Provide the (X, Y) coordinate of the cell's center where the given text is located.  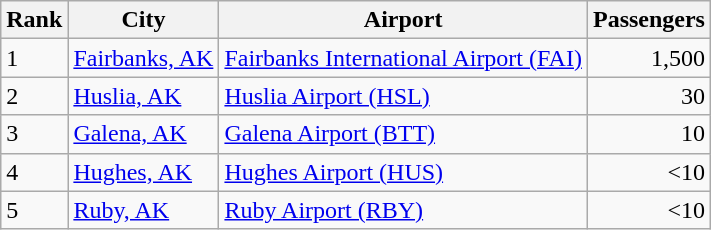
Airport (404, 20)
Fairbanks, AK (144, 58)
Huslia, AK (144, 96)
4 (34, 172)
Galena Airport (BTT) (404, 134)
5 (34, 210)
Hughes Airport (HUS) (404, 172)
1,500 (648, 58)
Passengers (648, 20)
Fairbanks International Airport (FAI) (404, 58)
30 (648, 96)
Ruby, AK (144, 210)
2 (34, 96)
10 (648, 134)
1 (34, 58)
Galena, AK (144, 134)
Hughes, AK (144, 172)
Ruby Airport (RBY) (404, 210)
City (144, 20)
Rank (34, 20)
Huslia Airport (HSL) (404, 96)
3 (34, 134)
